Determine the (X, Y) coordinate at the center of the cell enclosing the given text.  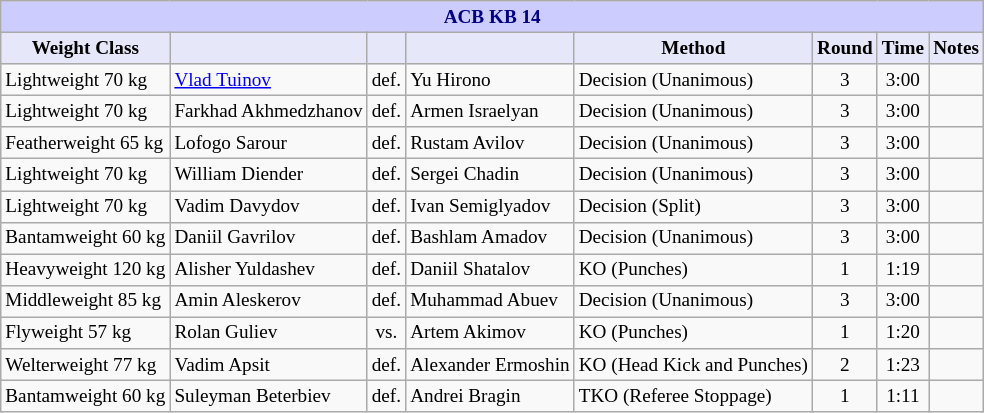
Suleyman Beterbiev (268, 396)
Andrei Bragin (490, 396)
Sergei Chadin (490, 175)
Artem Akimov (490, 333)
ACB KB 14 (492, 17)
Time (902, 48)
Vlad Tuinov (268, 80)
1:11 (902, 396)
1:20 (902, 333)
Daniil Shatalov (490, 270)
Amin Aleskerov (268, 301)
Muhammad Abuev (490, 301)
Alisher Yuldashev (268, 270)
vs. (386, 333)
Farkhad Akhmedzhanov (268, 111)
Middleweight 85 kg (86, 301)
2 (846, 365)
Alexander Ermoshin (490, 365)
Lofogo Sarour (268, 143)
Rolan Guliev (268, 333)
Method (693, 48)
TKO (Referee Stoppage) (693, 396)
Vadim Davydov (268, 206)
Armen Israelyan (490, 111)
Daniil Gavrilov (268, 238)
KO (Head Kick and Punches) (693, 365)
Decision (Split) (693, 206)
1:19 (902, 270)
William Diender (268, 175)
Yu Hirono (490, 80)
Heavyweight 120 kg (86, 270)
Rustam Avilov (490, 143)
Welterweight 77 kg (86, 365)
Round (846, 48)
Featherweight 65 kg (86, 143)
Weight Class (86, 48)
Vadim Apsit (268, 365)
Bashlam Amadov (490, 238)
Notes (956, 48)
Ivan Semiglyadov (490, 206)
Flyweight 57 kg (86, 333)
1:23 (902, 365)
